Scan for the cell matching the given text and deliver its [x, y] coordinate at center. 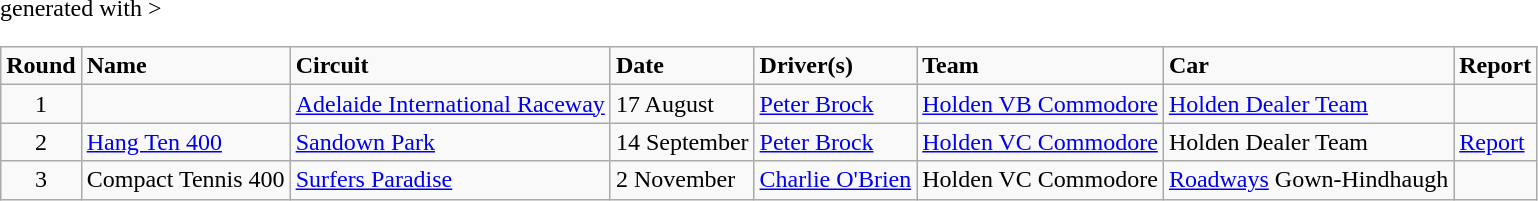
1 [41, 104]
Roadways Gown-Hindhaugh [1308, 180]
Charlie O'Brien [836, 180]
Holden VB Commodore [1040, 104]
17 August [682, 104]
2 [41, 142]
14 September [682, 142]
Car [1308, 66]
Compact Tennis 400 [186, 180]
Date [682, 66]
Circuit [450, 66]
Driver(s) [836, 66]
Round [41, 66]
Sandown Park [450, 142]
3 [41, 180]
Team [1040, 66]
Name [186, 66]
Adelaide International Raceway [450, 104]
2 November [682, 180]
Surfers Paradise [450, 180]
Hang Ten 400 [186, 142]
